Extract the (x, y) coordinate from the center of the cell holding the provided text.  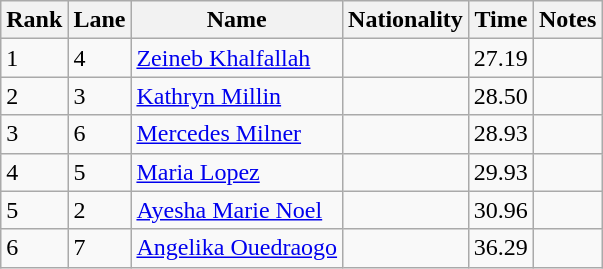
Notes (567, 20)
Zeineb Khalfallah (237, 58)
Lane (100, 20)
30.96 (500, 210)
36.29 (500, 248)
Mercedes Milner (237, 134)
Angelika Ouedraogo (237, 248)
Kathryn Millin (237, 96)
Time (500, 20)
Rank (34, 20)
29.93 (500, 172)
28.93 (500, 134)
Maria Lopez (237, 172)
27.19 (500, 58)
7 (100, 248)
28.50 (500, 96)
Ayesha Marie Noel (237, 210)
Name (237, 20)
1 (34, 58)
Nationality (406, 20)
